Pinpoint the cell where the given text exists, returning its (X, Y) midpoint coordinate. 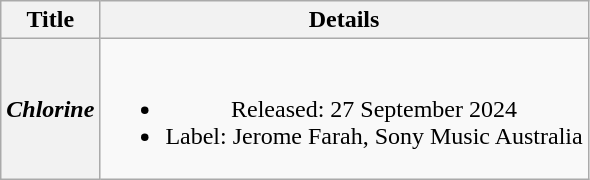
Released: 27 September 2024Label: Jerome Farah, Sony Music Australia (344, 109)
Chlorine (50, 109)
Details (344, 20)
Title (50, 20)
